Locate the cell with the specified text and output its (X, Y) center coordinate. 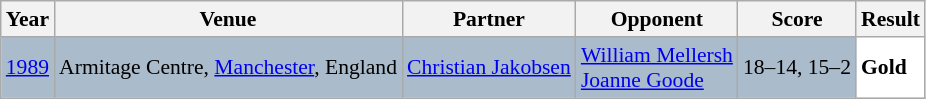
Year (28, 19)
Partner (489, 19)
Opponent (657, 19)
Score (797, 19)
Result (890, 19)
William Mellersh Joanne Goode (657, 68)
Gold (890, 68)
18–14, 15–2 (797, 68)
Armitage Centre, Manchester, England (228, 68)
Venue (228, 19)
Christian Jakobsen (489, 68)
1989 (28, 68)
